Scan for the cell matching the given text and deliver its (x, y) coordinate at center. 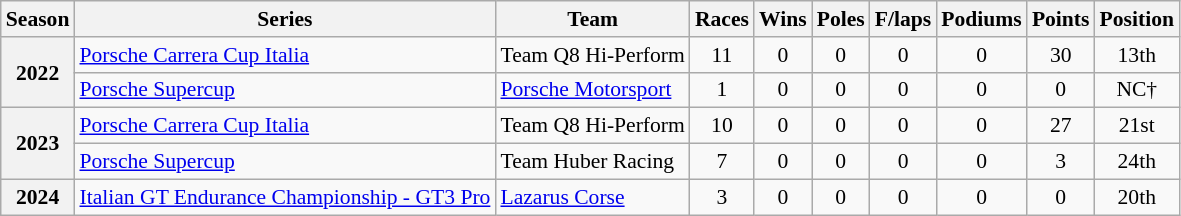
Poles (841, 19)
Podiums (982, 19)
Position (1137, 19)
7 (722, 162)
13th (1137, 55)
Series (284, 19)
Team (592, 19)
20th (1137, 197)
Wins (783, 19)
27 (1061, 126)
11 (722, 55)
2022 (38, 72)
Team Huber Racing (592, 162)
2023 (38, 144)
F/laps (904, 19)
21st (1137, 126)
Races (722, 19)
1 (722, 90)
Italian GT Endurance Championship - GT3 Pro (284, 197)
Porsche Motorsport (592, 90)
Points (1061, 19)
10 (722, 126)
2024 (38, 197)
30 (1061, 55)
Lazarus Corse (592, 197)
Season (38, 19)
NC† (1137, 90)
24th (1137, 162)
